Return the [X, Y] coordinate for the center point of the cell that contains the specified text.  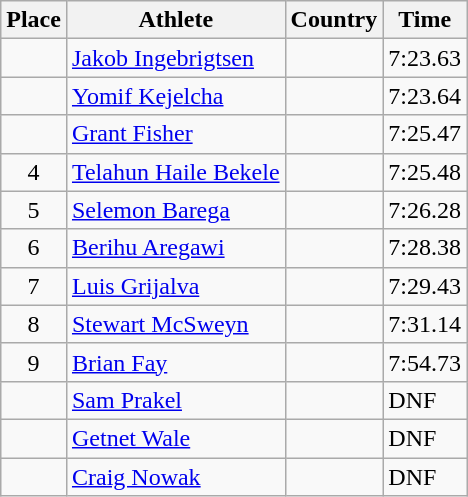
Grant Fisher [176, 134]
7:31.14 [425, 324]
Getnet Wale [176, 438]
Jakob Ingebrigtsen [176, 58]
Athlete [176, 20]
Time [425, 20]
7:54.73 [425, 362]
Berihu Aregawi [176, 248]
5 [34, 210]
7:26.28 [425, 210]
7:23.63 [425, 58]
Brian Fay [176, 362]
8 [34, 324]
Country [334, 20]
Place [34, 20]
7:25.48 [425, 172]
Craig Nowak [176, 477]
4 [34, 172]
Telahun Haile Bekele [176, 172]
7 [34, 286]
Luis Grijalva [176, 286]
9 [34, 362]
Selemon Barega [176, 210]
7:25.47 [425, 134]
Stewart McSweyn [176, 324]
Sam Prakel [176, 400]
7:23.64 [425, 96]
Yomif Kejelcha [176, 96]
7:29.43 [425, 286]
7:28.38 [425, 248]
6 [34, 248]
